Output the [X, Y] coordinate of the center of the cell containing the given text.  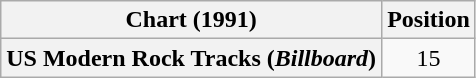
Chart (1991) [192, 20]
Position [429, 20]
15 [429, 58]
US Modern Rock Tracks (Billboard) [192, 58]
